Scan for the cell matching the given text and deliver its [x, y] coordinate at center. 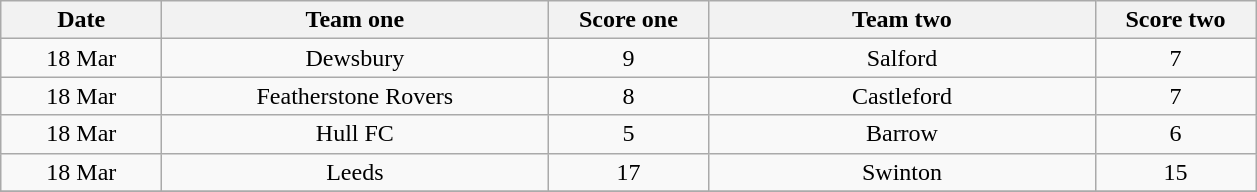
6 [1176, 134]
9 [628, 58]
Team two [902, 20]
Score two [1176, 20]
Dewsbury [355, 58]
Date [82, 20]
Barrow [902, 134]
17 [628, 172]
5 [628, 134]
8 [628, 96]
Salford [902, 58]
15 [1176, 172]
Team one [355, 20]
Leeds [355, 172]
Swinton [902, 172]
Score one [628, 20]
Hull FC [355, 134]
Castleford [902, 96]
Featherstone Rovers [355, 96]
